Find where the given text appears and provide that cell's center as (x, y) coordinate. 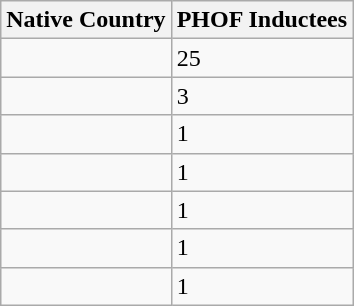
PHOF Inductees (262, 20)
Native Country (86, 20)
25 (262, 58)
3 (262, 96)
